Detect which cell encompasses the target text, then output its [x, y] center coordinate. 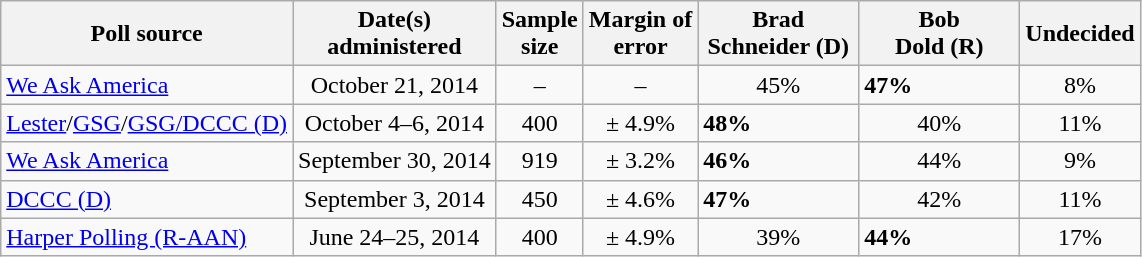
46% [778, 161]
39% [778, 237]
October 21, 2014 [395, 85]
Margin oferror [640, 34]
Undecided [1080, 34]
48% [778, 123]
9% [1080, 161]
Poll source [147, 34]
± 3.2% [640, 161]
450 [540, 199]
Lester/GSG/GSG/DCCC (D) [147, 123]
September 30, 2014 [395, 161]
Date(s)administered [395, 34]
September 3, 2014 [395, 199]
October 4–6, 2014 [395, 123]
40% [940, 123]
DCCC (D) [147, 199]
BradSchneider (D) [778, 34]
42% [940, 199]
BobDold (R) [940, 34]
17% [1080, 237]
June 24–25, 2014 [395, 237]
8% [1080, 85]
919 [540, 161]
Harper Polling (R-AAN) [147, 237]
45% [778, 85]
Samplesize [540, 34]
± 4.6% [640, 199]
